Locate the cell with the specified text and output its (x, y) center coordinate. 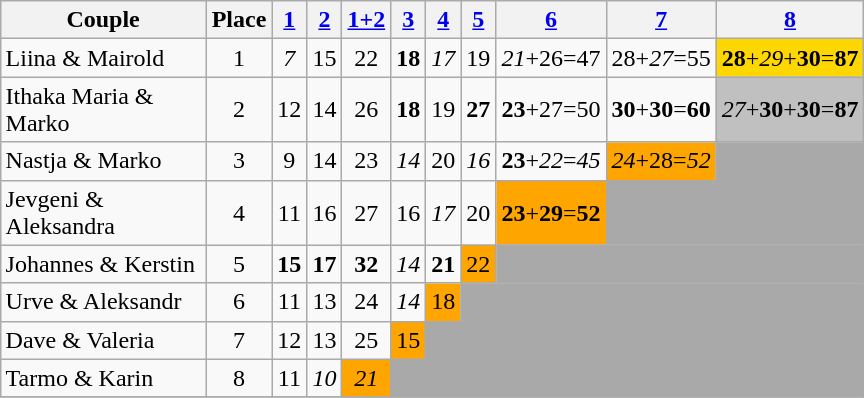
Nastja & Marko (103, 161)
23+22=45 (551, 161)
Liina & Mairold (103, 58)
Place (239, 20)
28+27=55 (661, 58)
Ithaka Maria & Marko (103, 110)
30+30=60 (661, 110)
Couple (103, 20)
1+2 (366, 20)
24+28=52 (661, 161)
26 (366, 110)
9 (290, 161)
Dave & Valeria (103, 340)
23 (366, 161)
10 (324, 378)
23+27=50 (551, 110)
Urve & Aleksandr (103, 302)
21+26=47 (551, 58)
27+30+30=87 (790, 110)
Jevgeni & Aleksandra (103, 212)
32 (366, 264)
Tarmo & Karin (103, 378)
24 (366, 302)
23+29=52 (551, 212)
25 (366, 340)
Johannes & Kerstin (103, 264)
28+29+30=87 (790, 58)
